For the text-containing cell, return its midpoint in [x, y] coordinate format. 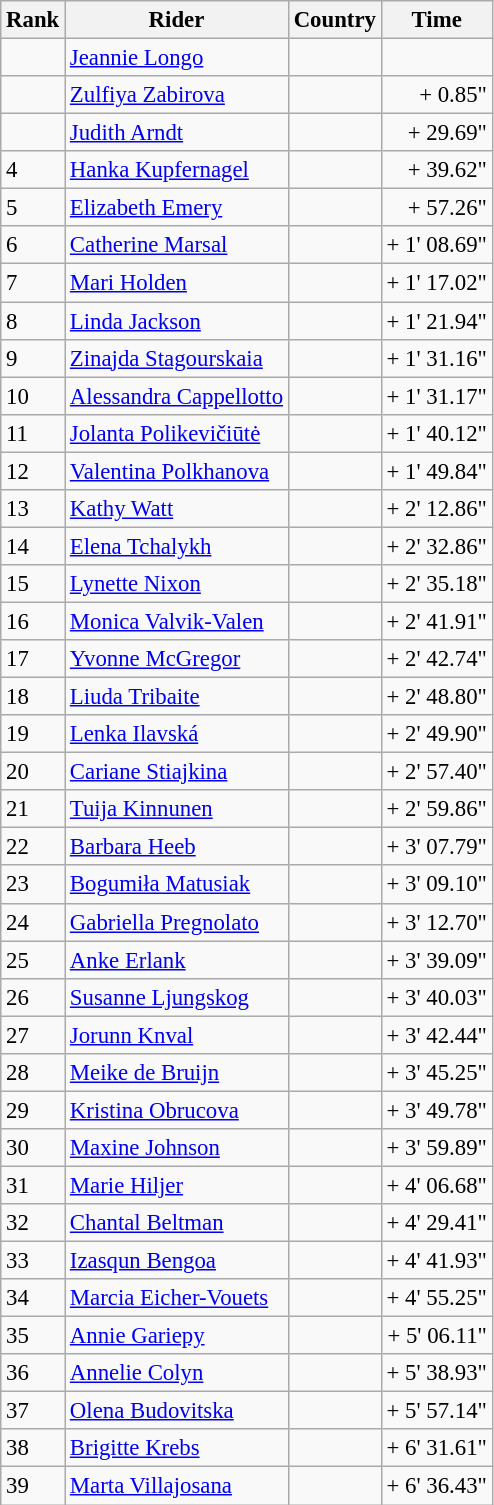
+ 39.62" [436, 170]
+ 2' 48.80" [436, 697]
Kristina Obrucova [177, 1110]
+ 3' 49.78" [436, 1110]
37 [33, 1411]
Rider [177, 20]
Yvonne McGregor [177, 659]
Alessandra Cappellotto [177, 396]
+ 5' 57.14" [436, 1411]
38 [33, 1449]
+ 4' 55.25" [436, 1298]
29 [33, 1110]
11 [33, 433]
+ 57.26" [436, 208]
Monica Valvik-Valen [177, 621]
10 [33, 396]
Tuija Kinnunen [177, 809]
+ 6' 36.43" [436, 1486]
Linda Jackson [177, 321]
17 [33, 659]
32 [33, 1223]
Marcia Eicher-Vouets [177, 1298]
Bogumiła Matusiak [177, 885]
+ 29.69" [436, 133]
22 [33, 847]
+ 3' 39.09" [436, 960]
Anke Erlank [177, 960]
+ 2' 49.90" [436, 734]
+ 1' 40.12" [436, 433]
16 [33, 621]
Jolanta Polikevičiūtė [177, 433]
+ 5' 38.93" [436, 1373]
7 [33, 283]
Susanne Ljungskog [177, 997]
15 [33, 584]
+ 3' 07.79" [436, 847]
+ 3' 45.25" [436, 1073]
19 [33, 734]
Lenka Ilavská [177, 734]
+ 4' 41.93" [436, 1261]
+ 3' 59.89" [436, 1148]
6 [33, 245]
+ 2' 41.91" [436, 621]
23 [33, 885]
Barbara Heeb [177, 847]
+ 3' 42.44" [436, 1035]
35 [33, 1336]
30 [33, 1148]
Maxine Johnson [177, 1148]
5 [33, 208]
Liuda Tribaite [177, 697]
Lynette Nixon [177, 584]
+ 0.85" [436, 95]
Zulfiya Zabirova [177, 95]
Chantal Beltman [177, 1223]
+ 2' 42.74" [436, 659]
Meike de Bruijn [177, 1073]
+ 1' 49.84" [436, 471]
Elizabeth Emery [177, 208]
Valentina Polkhanova [177, 471]
8 [33, 321]
+ 1' 17.02" [436, 283]
+ 2' 57.40" [436, 772]
Olena Budovitska [177, 1411]
36 [33, 1373]
Catherine Marsal [177, 245]
Jeannie Longo [177, 58]
13 [33, 509]
21 [33, 809]
Annie Gariepy [177, 1336]
+ 2' 59.86" [436, 809]
Marie Hiljer [177, 1185]
39 [33, 1486]
+ 3' 40.03" [436, 997]
+ 1' 31.16" [436, 358]
Zinajda Stagourskaia [177, 358]
14 [33, 546]
25 [33, 960]
+ 1' 08.69" [436, 245]
+ 4' 06.68" [436, 1185]
+ 1' 31.17" [436, 396]
+ 2' 35.18" [436, 584]
Country [334, 20]
+ 2' 32.86" [436, 546]
Time [436, 20]
Annelie Colyn [177, 1373]
18 [33, 697]
+ 2' 12.86" [436, 509]
Kathy Watt [177, 509]
Hanka Kupfernagel [177, 170]
+ 3' 12.70" [436, 922]
+ 1' 21.94" [436, 321]
Cariane Stiajkina [177, 772]
34 [33, 1298]
9 [33, 358]
27 [33, 1035]
Marta Villajosana [177, 1486]
Mari Holden [177, 283]
Izasqun Bengoa [177, 1261]
Judith Arndt [177, 133]
Jorunn Knval [177, 1035]
Gabriella Pregnolato [177, 922]
24 [33, 922]
28 [33, 1073]
Brigitte Krebs [177, 1449]
Rank [33, 20]
20 [33, 772]
+ 6' 31.61" [436, 1449]
31 [33, 1185]
4 [33, 170]
12 [33, 471]
+ 4' 29.41" [436, 1223]
33 [33, 1261]
26 [33, 997]
+ 5' 06.11" [436, 1336]
+ 3' 09.10" [436, 885]
Elena Tchalykh [177, 546]
